Return the [X, Y] coordinate for the center point of the cell that contains the specified text.  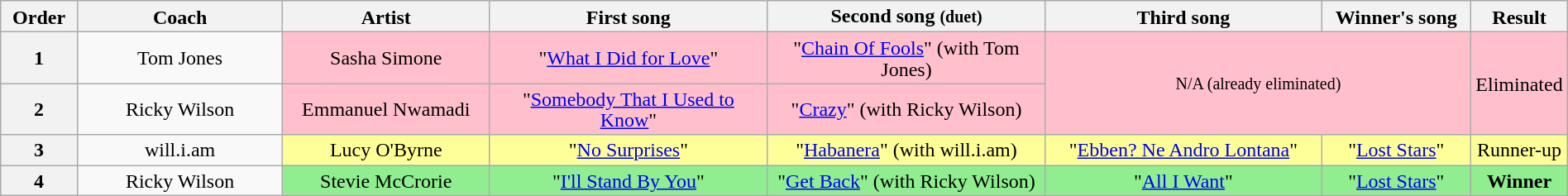
3 [40, 151]
"Crazy" (with Ricky Wilson) [906, 109]
"I'll Stand By You" [629, 180]
Second song (duet) [906, 17]
Order [40, 17]
4 [40, 180]
Winner [1519, 180]
Artist [386, 17]
Stevie McCrorie [386, 180]
Result [1519, 17]
"What I Did for Love" [629, 58]
2 [40, 109]
will.i.am [179, 151]
Third song [1183, 17]
Lucy O'Byrne [386, 151]
Emmanuel Nwamadi [386, 109]
Coach [179, 17]
Winner's song [1396, 17]
Eliminated [1519, 84]
"All I Want" [1183, 180]
1 [40, 58]
N/A (already eliminated) [1259, 84]
"Habanera" (with will.i.am) [906, 151]
"Somebody That I Used to Know" [629, 109]
First song [629, 17]
"No Surprises" [629, 151]
"Chain Of Fools" (with Tom Jones) [906, 58]
Tom Jones [179, 58]
Runner-up [1519, 151]
Sasha Simone [386, 58]
"Get Back" (with Ricky Wilson) [906, 180]
"Ebben? Ne Andro Lontana" [1183, 151]
